Return the [x, y] coordinate for the center point of the cell that contains the specified text.  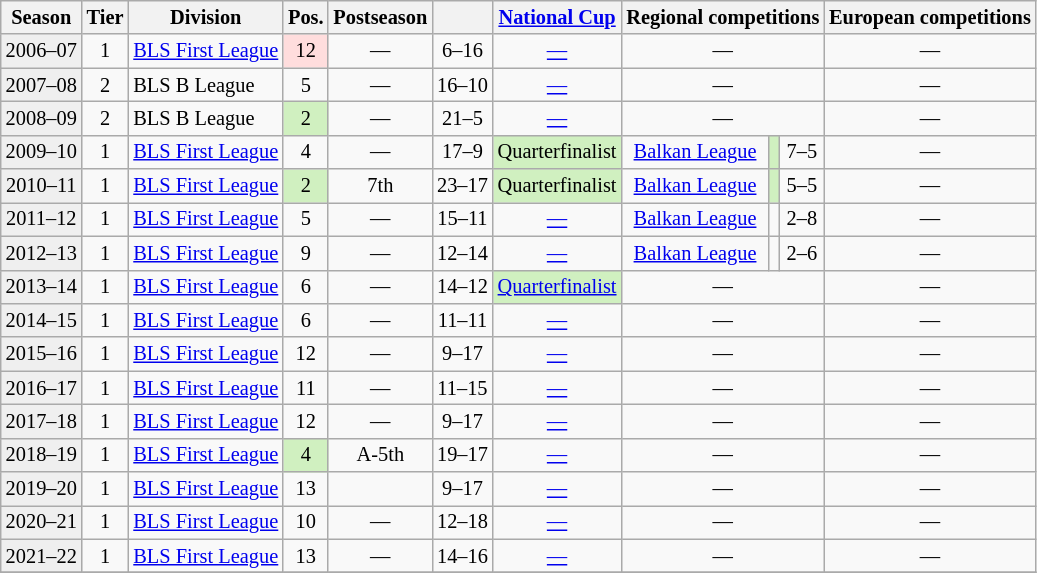
2010–11 [42, 186]
Postseason [380, 17]
2–6 [802, 253]
2008–09 [42, 118]
12–18 [462, 522]
2006–07 [42, 51]
11 [306, 388]
Season [42, 17]
2011–12 [42, 219]
7–5 [802, 152]
23–17 [462, 186]
12–14 [462, 253]
7th [380, 186]
2019–20 [42, 489]
Regional competitions [722, 17]
2013–14 [42, 287]
2014–15 [42, 320]
14–16 [462, 556]
21–5 [462, 118]
Division [206, 17]
2018–19 [42, 455]
15–11 [462, 219]
6–16 [462, 51]
2020–21 [42, 522]
2016–17 [42, 388]
Tier [106, 17]
14–12 [462, 287]
10 [306, 522]
2009–10 [42, 152]
2021–22 [42, 556]
European competitions [930, 17]
National Cup [558, 17]
2015–16 [42, 354]
9 [306, 253]
5–5 [802, 186]
16–10 [462, 85]
A-5th [380, 455]
11–11 [462, 320]
2017–18 [42, 421]
17–9 [462, 152]
2012–13 [42, 253]
2007–08 [42, 85]
2–8 [802, 219]
11–15 [462, 388]
Pos. [306, 17]
19–17 [462, 455]
